Locate the cell with the specified text and output its (x, y) center coordinate. 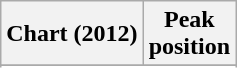
Chart (2012) (72, 34)
Peak position (189, 34)
